Identify which cell holds the provided text, then report its (X, Y) central coordinate. 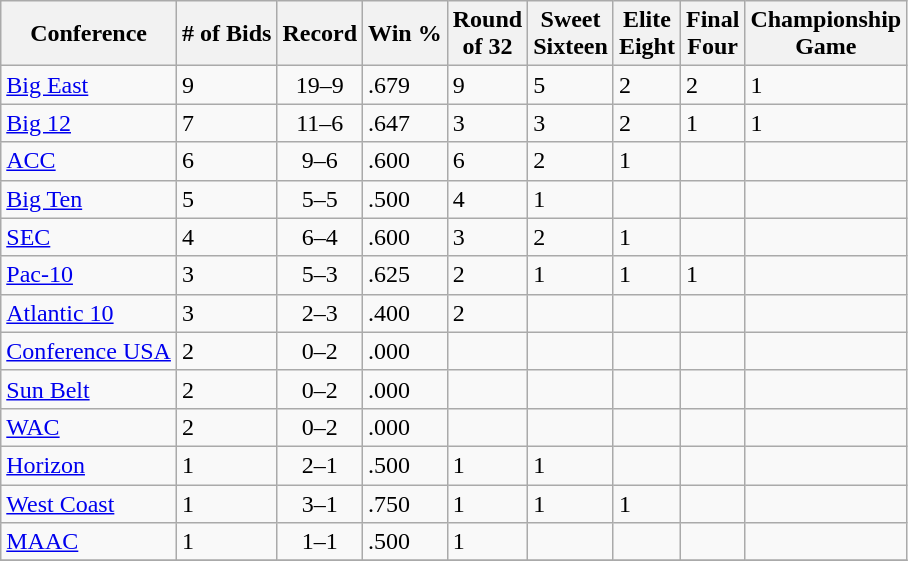
19–9 (320, 85)
Pac-10 (89, 275)
Round of 32 (487, 34)
Big 12 (89, 123)
Championship Game (826, 34)
# of Bids (226, 34)
WAC (89, 427)
Elite Eight (646, 34)
.625 (406, 275)
SEC (89, 237)
5–3 (320, 275)
Big Ten (89, 199)
.679 (406, 85)
.647 (406, 123)
3–1 (320, 503)
Conference USA (89, 351)
Big East (89, 85)
.750 (406, 503)
6–4 (320, 237)
West Coast (89, 503)
Conference (89, 34)
Record (320, 34)
2–1 (320, 465)
MAAC (89, 542)
7 (226, 123)
Final Four (712, 34)
1–1 (320, 542)
Horizon (89, 465)
.400 (406, 313)
Sweet Sixteen (571, 34)
Atlantic 10 (89, 313)
2–3 (320, 313)
Sun Belt (89, 389)
Win % (406, 34)
9–6 (320, 161)
11–6 (320, 123)
5–5 (320, 199)
ACC (89, 161)
